Capture the cell that displays the provided text and extract its [x, y] central coordinate. 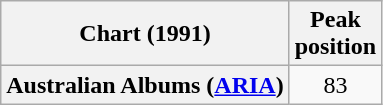
83 [335, 85]
Chart (1991) [145, 34]
Peakposition [335, 34]
Australian Albums (ARIA) [145, 85]
